Identify which cell holds the provided text, then report its [x, y] central coordinate. 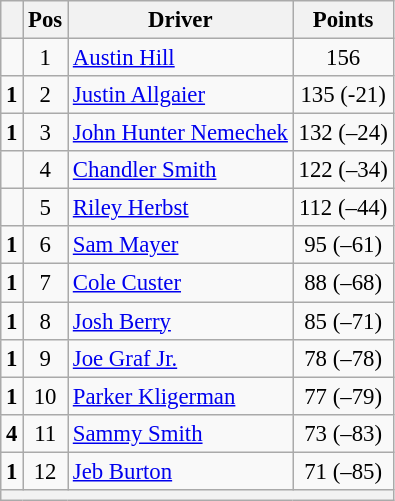
Parker Kligerman [181, 396]
2 [46, 95]
Jeb Burton [181, 471]
9 [46, 358]
73 (–83) [343, 433]
88 (–68) [343, 283]
Chandler Smith [181, 170]
Justin Allgaier [181, 95]
5 [46, 208]
Austin Hill [181, 58]
Sam Mayer [181, 245]
10 [46, 396]
Riley Herbst [181, 208]
85 (–71) [343, 321]
156 [343, 58]
71 (–85) [343, 471]
112 (–44) [343, 208]
Cole Custer [181, 283]
12 [46, 471]
Sammy Smith [181, 433]
8 [46, 321]
132 (–24) [343, 133]
11 [46, 433]
Driver [181, 20]
6 [46, 245]
Josh Berry [181, 321]
Points [343, 20]
77 (–79) [343, 396]
122 (–34) [343, 170]
Joe Graf Jr. [181, 358]
7 [46, 283]
John Hunter Nemechek [181, 133]
95 (–61) [343, 245]
78 (–78) [343, 358]
Pos [46, 20]
135 (-21) [343, 95]
3 [46, 133]
